Search for the cell housing the specified text and yield its (x, y) center coordinate. 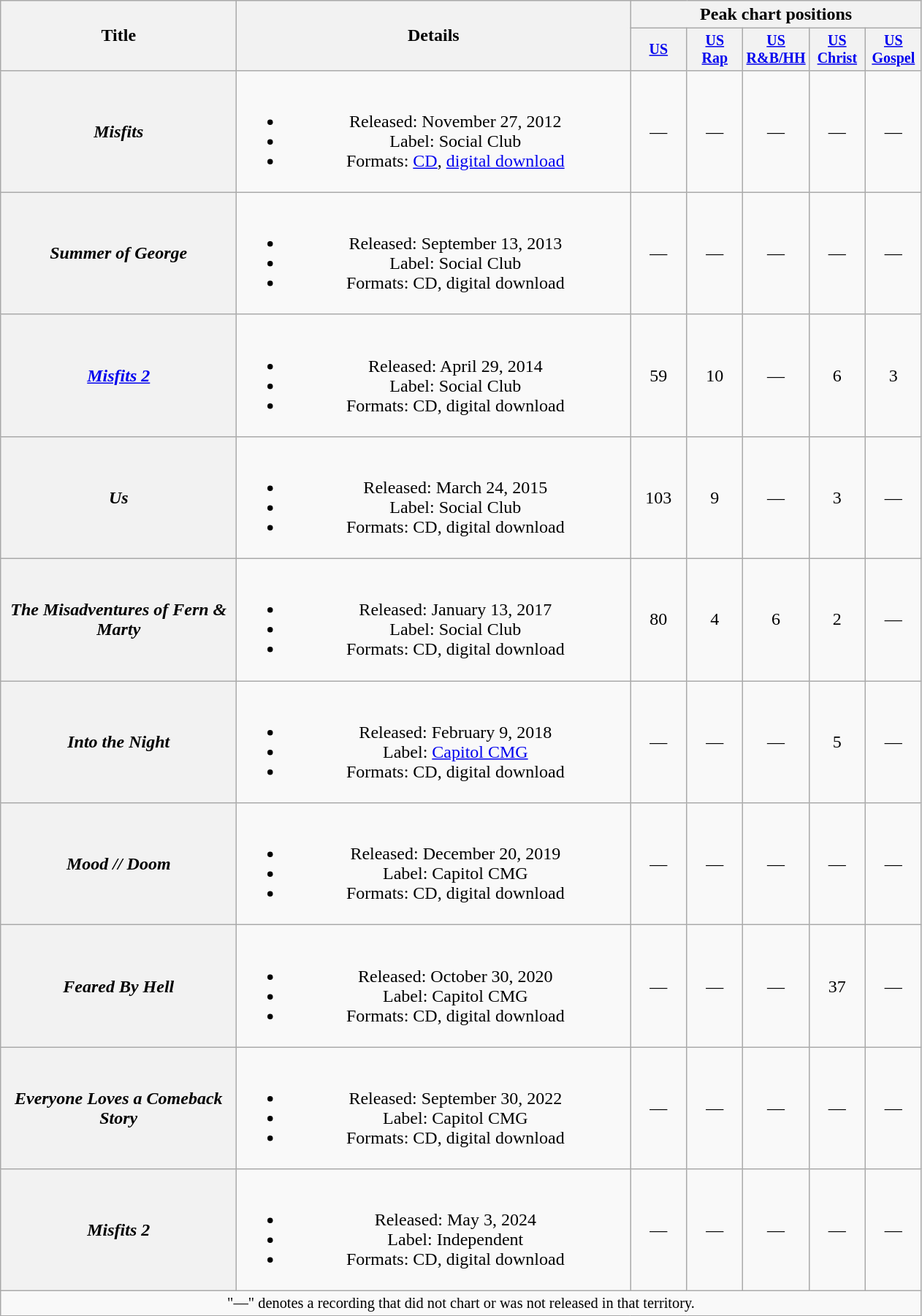
Released: September 13, 2013Label: Social ClubFormats: CD, digital download (434, 253)
Released: April 29, 2014Label: Social ClubFormats: CD, digital download (434, 376)
Peak chart positions (776, 15)
Released: September 30, 2022Label: Capitol CMGFormats: CD, digital download (434, 1108)
4 (715, 620)
Mood // Doom (118, 864)
The Misadventures of Fern & Marty (118, 620)
Title (118, 36)
USRap (715, 50)
USChrist (837, 50)
USGospel (893, 50)
5 (837, 742)
Feared By Hell (118, 986)
2 (837, 620)
80 (659, 620)
Released: December 20, 2019Label: Capitol CMGFormats: CD, digital download (434, 864)
US (659, 50)
"—" denotes a recording that did not chart or was not released in that territory. (462, 1304)
Released: November 27, 2012Label: Social ClubFormats: CD, digital download (434, 132)
USR&B/HH (776, 50)
Into the Night (118, 742)
9 (715, 497)
Released: March 24, 2015Label: Social ClubFormats: CD, digital download (434, 497)
59 (659, 376)
Everyone Loves a Comeback Story (118, 1108)
Released: January 13, 2017Label: Social ClubFormats: CD, digital download (434, 620)
Us (118, 497)
Released: February 9, 2018Label: Capitol CMGFormats: CD, digital download (434, 742)
Released: October 30, 2020Label: Capitol CMGFormats: CD, digital download (434, 986)
Summer of George (118, 253)
10 (715, 376)
Details (434, 36)
103 (659, 497)
Released: May 3, 2024Label: IndependentFormats: CD, digital download (434, 1231)
Misfits (118, 132)
37 (837, 986)
